Find where the given text appears and provide that cell's center as (x, y) coordinate. 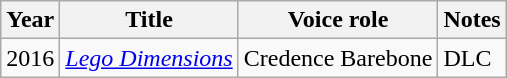
Voice role (338, 20)
Year (30, 20)
Title (149, 20)
DLC (472, 58)
Lego Dimensions (149, 58)
Credence Barebone (338, 58)
2016 (30, 58)
Notes (472, 20)
